Return the (x, y) coordinate for the center point of the cell that contains the specified text.  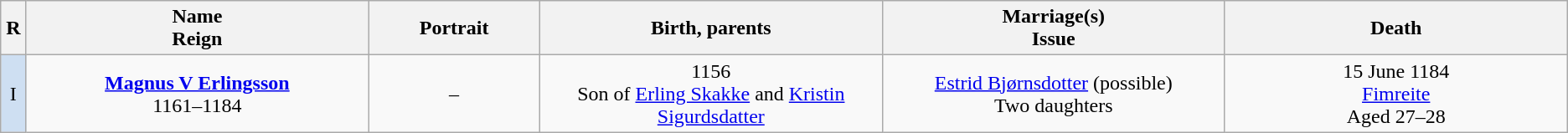
R (13, 28)
Birth, parents (710, 28)
15 June 1184FimreiteAged 27–28 (1395, 94)
Estrid Bjørnsdotter (possible)Two daughters (1054, 94)
NameReign (198, 28)
– (454, 94)
I (13, 94)
Marriage(s)Issue (1054, 28)
Death (1395, 28)
Portrait (454, 28)
Magnus V Erlingsson1161–1184 (198, 94)
1156Son of Erling Skakke and Kristin Sigurdsdatter (710, 94)
